Find where the given text appears and provide that cell's center as (x, y) coordinate. 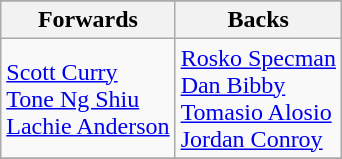
Forwards (88, 20)
Scott Curry Tone Ng Shiu Lachie Anderson (88, 98)
Backs (258, 20)
Rosko Specman Dan Bibby Tomasio Alosio Jordan Conroy (258, 98)
